Find where the given text appears and provide that cell's center as (X, Y) coordinate. 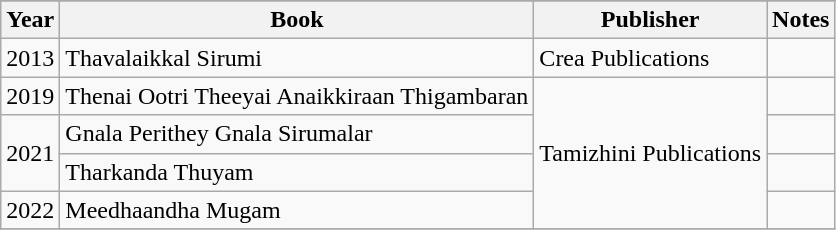
Year (30, 20)
2013 (30, 58)
2022 (30, 210)
Book (297, 20)
Tamizhini Publications (650, 153)
2021 (30, 153)
Notes (801, 20)
Thavalaikkal Sirumi (297, 58)
Publisher (650, 20)
Meedhaandha Mugam (297, 210)
Tharkanda Thuyam (297, 172)
Thenai Ootri Theeyai Anaikkiraan Thigambaran (297, 96)
Gnala Perithey Gnala Sirumalar (297, 134)
Crea Publications (650, 58)
2019 (30, 96)
